Determine the (x, y) coordinate at the center of the cell enclosing the given text.  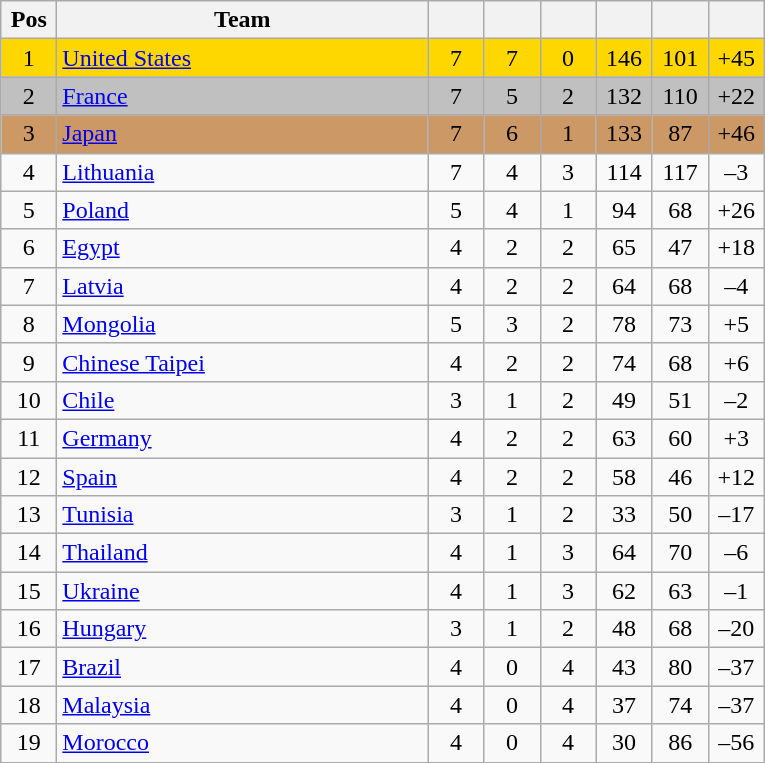
70 (680, 553)
Morocco (242, 743)
132 (624, 96)
58 (624, 477)
50 (680, 515)
86 (680, 743)
60 (680, 438)
Latvia (242, 286)
62 (624, 591)
110 (680, 96)
Japan (242, 134)
117 (680, 172)
15 (29, 591)
73 (680, 324)
+26 (736, 210)
–1 (736, 591)
–3 (736, 172)
France (242, 96)
17 (29, 667)
+46 (736, 134)
Poland (242, 210)
Thailand (242, 553)
Tunisia (242, 515)
–17 (736, 515)
101 (680, 58)
12 (29, 477)
Malaysia (242, 705)
18 (29, 705)
80 (680, 667)
19 (29, 743)
Chinese Taipei (242, 362)
9 (29, 362)
Mongolia (242, 324)
–2 (736, 400)
Ukraine (242, 591)
Spain (242, 477)
43 (624, 667)
Hungary (242, 629)
+3 (736, 438)
Team (242, 20)
8 (29, 324)
Egypt (242, 248)
Brazil (242, 667)
133 (624, 134)
37 (624, 705)
–20 (736, 629)
51 (680, 400)
+12 (736, 477)
47 (680, 248)
11 (29, 438)
+22 (736, 96)
+6 (736, 362)
Germany (242, 438)
30 (624, 743)
78 (624, 324)
14 (29, 553)
87 (680, 134)
94 (624, 210)
Chile (242, 400)
Pos (29, 20)
–56 (736, 743)
146 (624, 58)
Lithuania (242, 172)
+18 (736, 248)
–6 (736, 553)
13 (29, 515)
33 (624, 515)
46 (680, 477)
–4 (736, 286)
10 (29, 400)
114 (624, 172)
+45 (736, 58)
49 (624, 400)
+5 (736, 324)
65 (624, 248)
48 (624, 629)
United States (242, 58)
16 (29, 629)
